Extract the (X, Y) coordinate from the center of the cell holding the provided text.  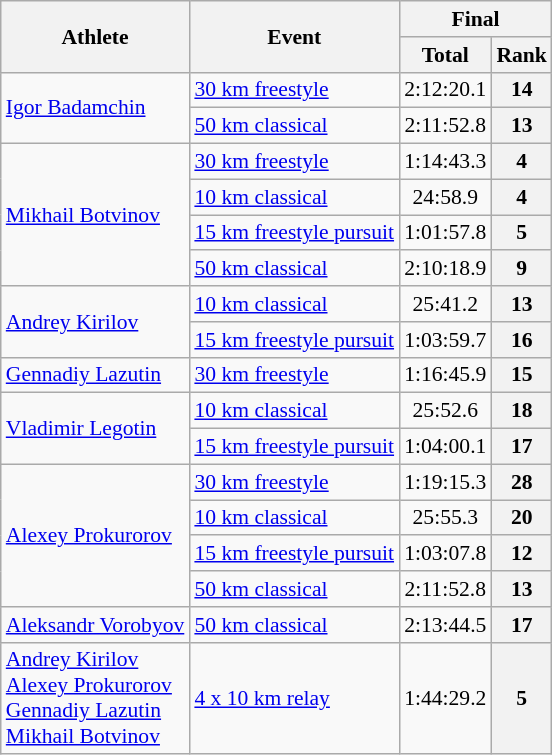
Rank (522, 55)
2:12:20.1 (445, 90)
Alexey Prokurorov (96, 535)
Event (294, 36)
18 (522, 411)
1:16:45.9 (445, 375)
28 (522, 482)
4 x 10 km relay (294, 698)
12 (522, 554)
1:44:29.2 (445, 698)
Mikhail Botvinov (96, 215)
25:55.3 (445, 518)
1:01:57.8 (445, 233)
Total (445, 55)
Final (476, 19)
15 (522, 375)
25:52.6 (445, 411)
Igor Badamchin (96, 108)
1:03:59.7 (445, 340)
Andrey Kirilov (96, 322)
2:13:44.5 (445, 625)
Vladimir Legotin (96, 428)
1:19:15.3 (445, 482)
Athlete (96, 36)
20 (522, 518)
1:04:00.1 (445, 447)
Aleksandr Vorobyov (96, 625)
25:41.2 (445, 304)
Gennadiy Lazutin (96, 375)
1:14:43.3 (445, 162)
14 (522, 90)
9 (522, 269)
Andrey KirilovAlexey ProkurorovGennadiy LazutinMikhail Botvinov (96, 698)
2:10:18.9 (445, 269)
24:58.9 (445, 197)
1:03:07.8 (445, 554)
16 (522, 340)
